Find where the given text appears and provide that cell's center as [x, y] coordinate. 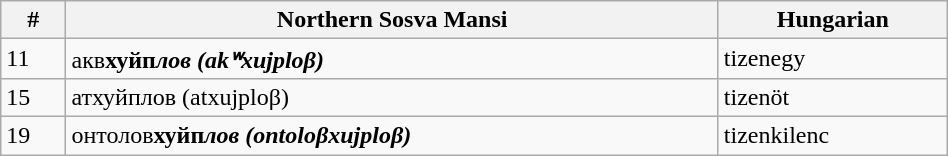
11 [34, 59]
# [34, 20]
tizenöt [832, 97]
15 [34, 97]
атхуйплов (atxujploβ) [392, 97]
19 [34, 135]
tizenegy [832, 59]
онтоловхуйплов (ontoloβxujploβ) [392, 135]
tizenkilenc [832, 135]
Northern Sosva Mansi [392, 20]
аквхуйплов (akʷxujploβ) [392, 59]
Hungarian [832, 20]
